Capture the cell that displays the provided text and extract its [x, y] central coordinate. 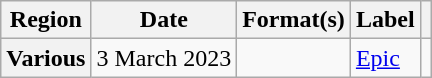
Label [385, 20]
Region [46, 20]
Date [164, 20]
Format(s) [294, 20]
Various [46, 58]
Epic [385, 58]
3 March 2023 [164, 58]
